Detect which cell encompasses the target text, then output its [X, Y] center coordinate. 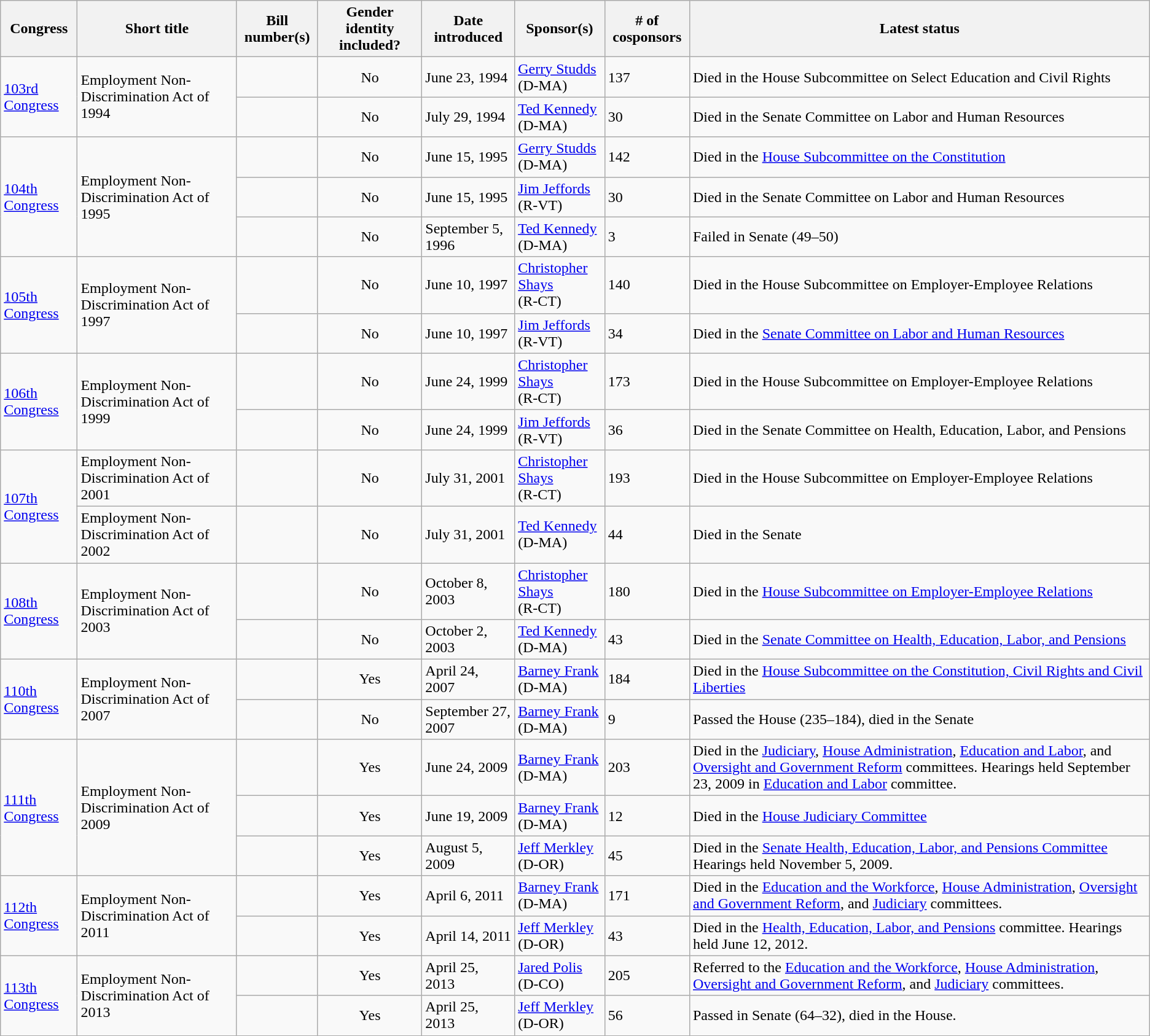
36 [647, 430]
Employment Non-Discrimination Act of 1995 [157, 197]
137 [647, 77]
July 29, 1994 [468, 117]
Bill number(s) [277, 29]
Employment Non-Discrimination Act of 1999 [157, 402]
October 8, 2003 [468, 591]
# of cosponsors [647, 29]
108th Congress [39, 610]
Date introduced [468, 29]
173 [647, 381]
34 [647, 333]
103rd Congress [39, 97]
Employment Non-Discrimination Act of 2002 [157, 534]
110th Congress [39, 699]
171 [647, 895]
Died in the Health, Education, Labor, and Pensions committee. Hearings held June 12, 2012. [919, 936]
Employment Non-Discrimination Act of 2009 [157, 808]
107th Congress [39, 506]
April 24, 2007 [468, 679]
184 [647, 679]
June 24, 2009 [468, 768]
Failed in Senate (49–50) [919, 237]
Latest status [919, 29]
Referred to the Education and the Workforce, House Administration, Oversight and Government Reform, and Judiciary committees. [919, 975]
Employment Non-Discrimination Act of 2001 [157, 478]
142 [647, 157]
105th Congress [39, 305]
Died in the House Subcommittee on Select Education and Civil Rights [919, 77]
205 [647, 975]
Employment Non-Discrimination Act of 2003 [157, 610]
Employment Non-Discrimination Act of 2013 [157, 995]
Short title [157, 29]
106th Congress [39, 402]
Died in the Senate Health, Education, Labor, and Pensions Committee Hearings held November 5, 2009. [919, 856]
44 [647, 534]
June 19, 2009 [468, 816]
Died in the House Subcommittee on the Constitution [919, 157]
3 [647, 237]
Died in the House Judiciary Committee [919, 816]
113th Congress [39, 995]
Employment Non-Discrimination Act of 2007 [157, 699]
Died in the Senate [919, 534]
112th Congress [39, 916]
9 [647, 720]
193 [647, 478]
12 [647, 816]
Died in the House Subcommittee on the Constitution, Civil Rights and Civil Liberties [919, 679]
April 14, 2011 [468, 936]
June 23, 1994 [468, 77]
Employment Non-Discrimination Act of 1994 [157, 97]
Employment Non-Discrimination Act of 1997 [157, 305]
Sponsor(s) [560, 29]
180 [647, 591]
April 6, 2011 [468, 895]
104th Congress [39, 197]
Jared Polis(D-CO) [560, 975]
56 [647, 1016]
October 2, 2003 [468, 640]
August 5, 2009 [468, 856]
Congress [39, 29]
Died in the Education and the Workforce, House Administration, Oversight and Government Reform, and Judiciary committees. [919, 895]
111th Congress [39, 808]
140 [647, 285]
Passed the House (235–184), died in the Senate [919, 720]
September 5, 1996 [468, 237]
45 [647, 856]
September 27, 2007 [468, 720]
Employment Non-Discrimination Act of 2011 [157, 916]
Passed in Senate (64–32), died in the House. [919, 1016]
203 [647, 768]
Gender identity included? [370, 29]
